From the cell containing the given text, extract its center point as (X, Y) coordinate. 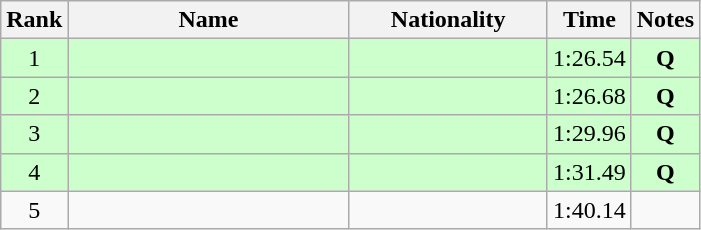
Rank (34, 20)
1 (34, 58)
5 (34, 210)
4 (34, 172)
1:26.68 (589, 96)
Notes (665, 20)
Time (589, 20)
Name (208, 20)
1:40.14 (589, 210)
2 (34, 96)
1:31.49 (589, 172)
1:26.54 (589, 58)
1:29.96 (589, 134)
Nationality (448, 20)
3 (34, 134)
